Locate the cell with the specified text and output its (X, Y) center coordinate. 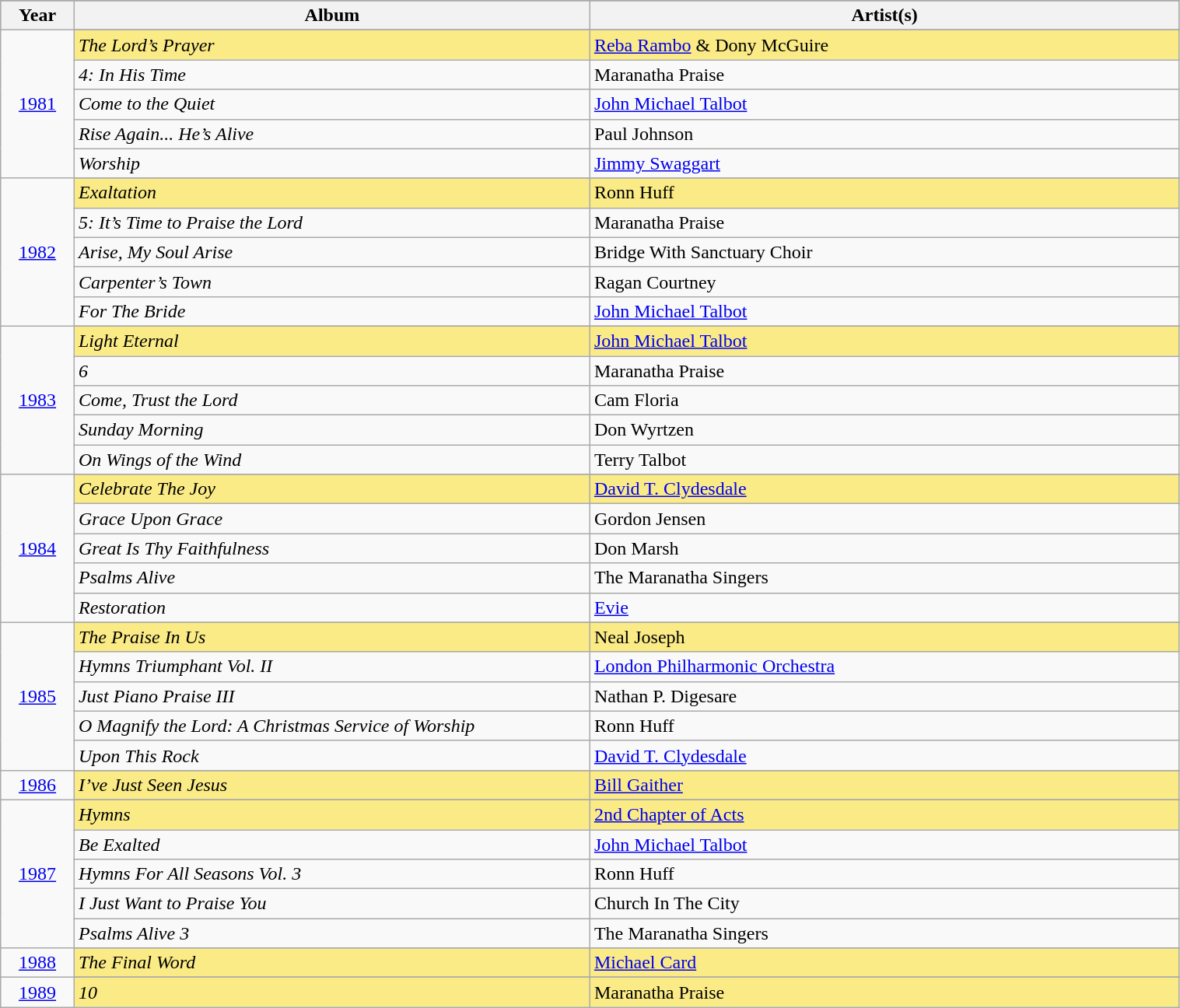
Evie (884, 607)
London Philharmonic Orchestra (884, 667)
Grace Upon Grace (331, 519)
Arise, My Soul Arise (331, 252)
Restoration (331, 607)
O Magnify the Lord: A Christmas Service of Worship (331, 726)
1981 (37, 104)
2nd Chapter of Acts (884, 814)
For The Bride (331, 311)
1982 (37, 252)
1989 (37, 992)
The Lord’s Prayer (331, 45)
Nathan P. Digesare (884, 696)
Light Eternal (331, 341)
Album (331, 16)
Hymns (331, 814)
Upon This Rock (331, 755)
10 (331, 992)
1987 (37, 873)
Don Marsh (884, 548)
Reba Rambo & Dony McGuire (884, 45)
Be Exalted (331, 844)
Don Wyrtzen (884, 430)
I’ve Just Seen Jesus (331, 785)
Psalms Alive (331, 578)
Celebrate The Joy (331, 489)
Hymns Triumphant Vol. II (331, 667)
Jimmy Swaggart (884, 163)
1985 (37, 696)
Cam Floria (884, 401)
1986 (37, 785)
Sunday Morning (331, 430)
The Praise In Us (331, 637)
Terry Talbot (884, 460)
Artist(s) (884, 16)
Come, Trust the Lord (331, 401)
Bridge With Sanctuary Choir (884, 252)
1988 (37, 963)
4: In His Time (331, 75)
I Just Want to Praise You (331, 904)
Rise Again... He’s Alive (331, 134)
Gordon Jensen (884, 519)
Come to the Quiet (331, 104)
Worship (331, 163)
Year (37, 16)
Michael Card (884, 963)
The Final Word (331, 963)
On Wings of the Wind (331, 460)
Great Is Thy Faithfulness (331, 548)
6 (331, 371)
Ragan Courtney (884, 282)
Hymns For All Seasons Vol. 3 (331, 874)
Neal Joseph (884, 637)
Just Piano Praise III (331, 696)
Psalms Alive 3 (331, 933)
Bill Gaither (884, 785)
1983 (37, 400)
Carpenter’s Town (331, 282)
Paul Johnson (884, 134)
Exaltation (331, 193)
Church In The City (884, 904)
1984 (37, 548)
5: It’s Time to Praise the Lord (331, 222)
